Output the [X, Y] coordinate of the center of the cell containing the given text.  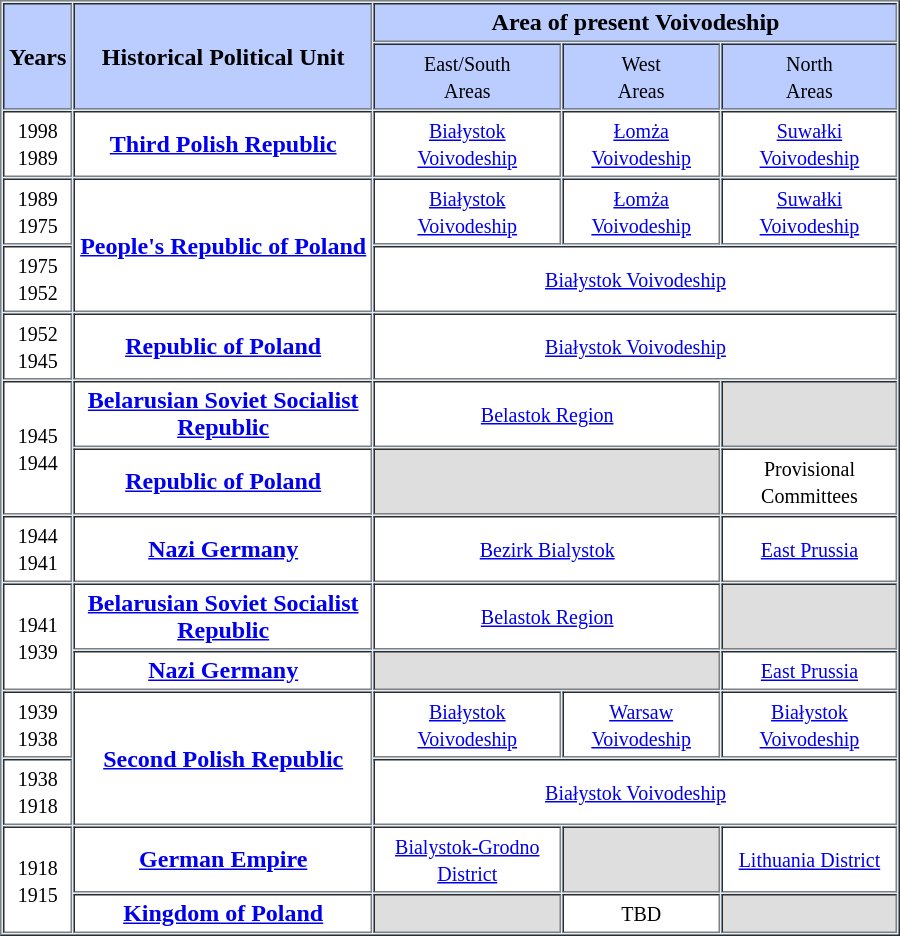
People's Republic of Poland [224, 245]
19181915 [38, 879]
Historical Political Unit [224, 56]
19391938 [38, 725]
19891975 [38, 211]
19521945 [38, 347]
WestAreas [641, 77]
19451944 [38, 448]
Lithuania District [810, 859]
19981989 [38, 144]
German Empire [224, 859]
Bezirk Bialystok [547, 549]
19411939 [38, 637]
Bialystok-Grodno District [467, 859]
Area of present Voivodeship [636, 22]
19751952 [38, 279]
TBD [641, 914]
NorthAreas [810, 77]
19381918 [38, 792]
Third Polish Republic [224, 144]
Kingdom of Poland [224, 914]
Second Polish Republic [224, 759]
Years [38, 56]
East/SouthAreas [467, 77]
Warsaw Voivodeship [641, 725]
Provisional Committees [810, 481]
19441941 [38, 549]
